For the text-containing cell, return its midpoint in [x, y] coordinate format. 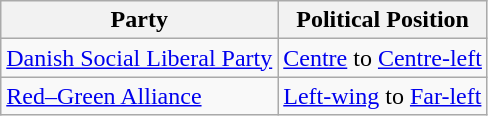
Political Position [383, 20]
Red–Green Alliance [140, 96]
Party [140, 20]
Centre to Centre-left [383, 58]
Danish Social Liberal Party [140, 58]
Left-wing to Far-left [383, 96]
